Return (x, y) of the center of cell containing provided text 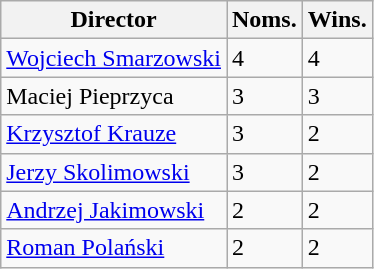
Noms. (264, 20)
Director (114, 20)
Roman Polański (114, 248)
Jerzy Skolimowski (114, 172)
Wojciech Smarzowski (114, 58)
Andrzej Jakimowski (114, 210)
Wins. (337, 20)
Maciej Pieprzyca (114, 96)
Krzysztof Krauze (114, 134)
